Capture the cell that displays the provided text and extract its (x, y) central coordinate. 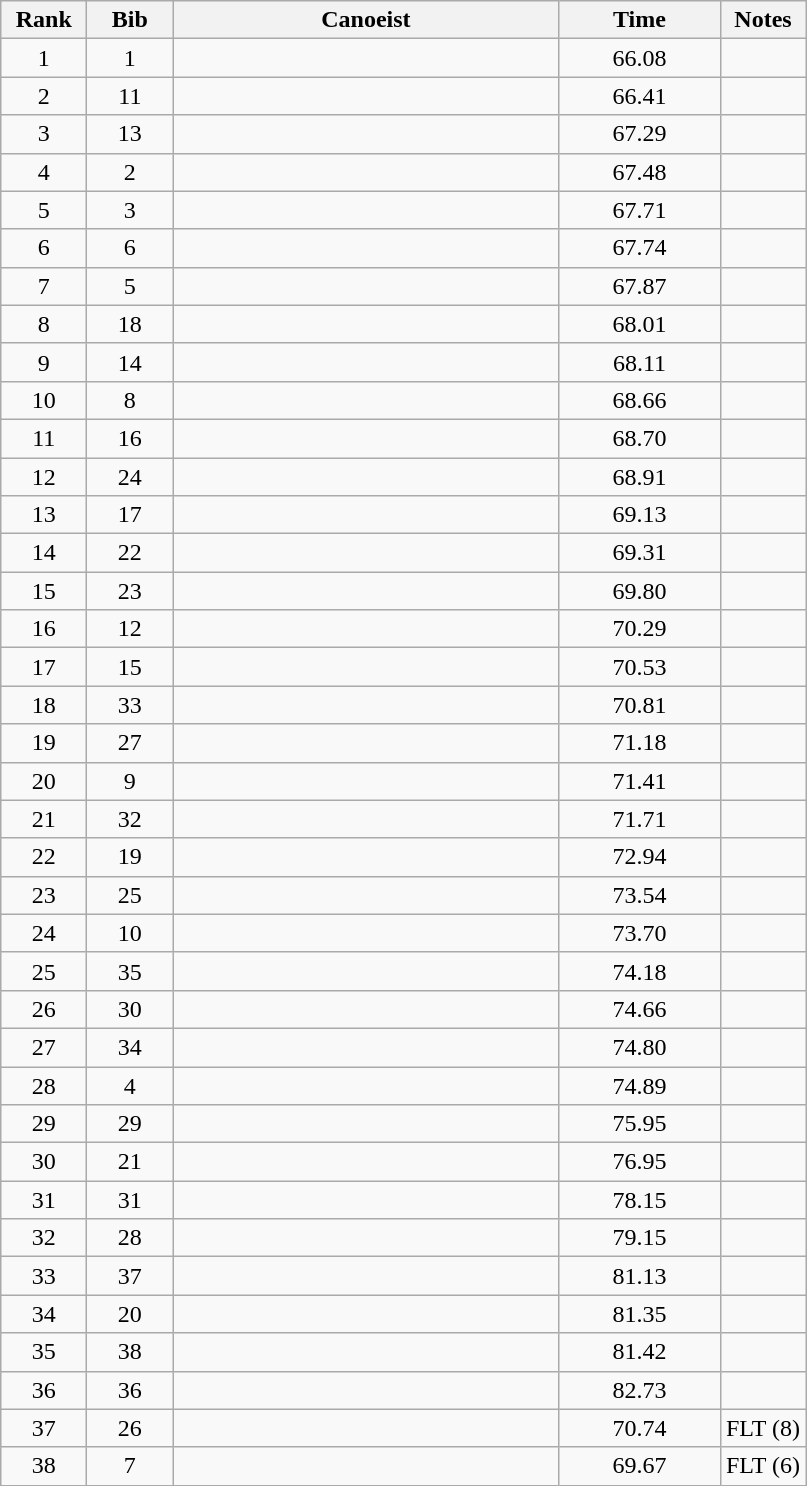
Notes (763, 20)
79.15 (640, 1238)
69.31 (640, 553)
74.89 (640, 1085)
69.13 (640, 515)
78.15 (640, 1200)
70.29 (640, 629)
73.70 (640, 933)
73.54 (640, 895)
70.81 (640, 705)
67.71 (640, 210)
76.95 (640, 1162)
Canoeist (366, 20)
FLT (8) (763, 1428)
68.11 (640, 362)
74.18 (640, 971)
67.87 (640, 286)
68.01 (640, 324)
Bib (130, 20)
69.67 (640, 1466)
74.66 (640, 1009)
81.13 (640, 1276)
71.18 (640, 743)
66.08 (640, 58)
68.70 (640, 438)
71.71 (640, 819)
75.95 (640, 1124)
71.41 (640, 781)
81.42 (640, 1352)
67.48 (640, 172)
Rank (44, 20)
66.41 (640, 96)
72.94 (640, 857)
67.74 (640, 248)
69.80 (640, 591)
70.74 (640, 1428)
FLT (6) (763, 1466)
Time (640, 20)
70.53 (640, 667)
81.35 (640, 1314)
68.91 (640, 477)
82.73 (640, 1390)
68.66 (640, 400)
67.29 (640, 134)
74.80 (640, 1047)
